Output the (x, y) coordinate of the center of the cell containing the given text.  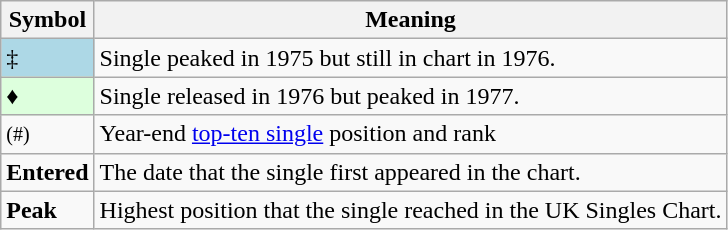
(#) (48, 134)
Single released in 1976 but peaked in 1977. (410, 96)
Symbol (48, 20)
Entered (48, 172)
Highest position that the single reached in the UK Singles Chart. (410, 210)
Meaning (410, 20)
The date that the single first appeared in the chart. (410, 172)
‡ (48, 58)
Single peaked in 1975 but still in chart in 1976. (410, 58)
Year-end top-ten single position and rank (410, 134)
Peak (48, 210)
♦ (48, 96)
